Pinpoint the cell where the given text exists, returning its (x, y) midpoint coordinate. 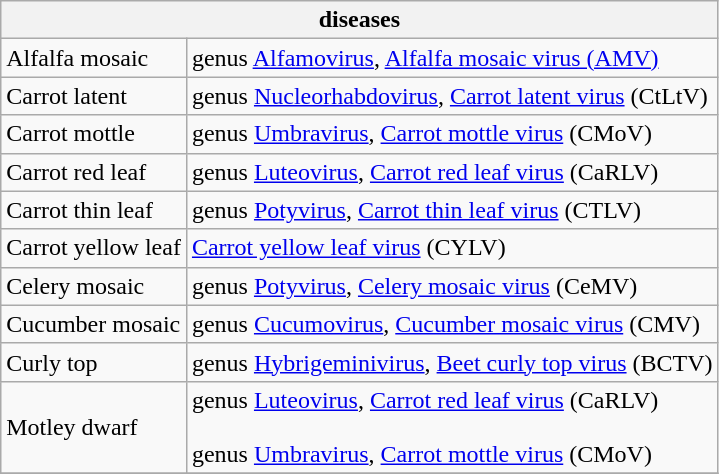
genus Potyvirus, Carrot thin leaf virus (CTLV) (452, 210)
genus Cucumovirus, Cucumber mosaic virus (CMV) (452, 324)
diseases (360, 20)
Curly top (94, 362)
Motley dwarf (94, 427)
Cucumber mosaic (94, 324)
genus Nucleorhabdovirus, Carrot latent virus (CtLtV) (452, 96)
Carrot red leaf (94, 172)
Celery mosaic (94, 286)
genus Hybrigeminivirus, Beet curly top virus (BCTV) (452, 362)
genus Luteovirus, Carrot red leaf virus (CaRLV) (452, 172)
Carrot yellow leaf (94, 248)
Carrot latent (94, 96)
genus Alfamovirus, Alfalfa mosaic virus (AMV) (452, 58)
genus Potyvirus, Celery mosaic virus (CeMV) (452, 286)
Carrot thin leaf (94, 210)
genus Umbravirus, Carrot mottle virus (CMoV) (452, 134)
Carrot yellow leaf virus (CYLV) (452, 248)
genus Luteovirus, Carrot red leaf virus (CaRLV) genus Umbravirus, Carrot mottle virus (CMoV) (452, 427)
Alfalfa mosaic (94, 58)
Carrot mottle (94, 134)
